Capture the cell that displays the provided text and extract its (X, Y) central coordinate. 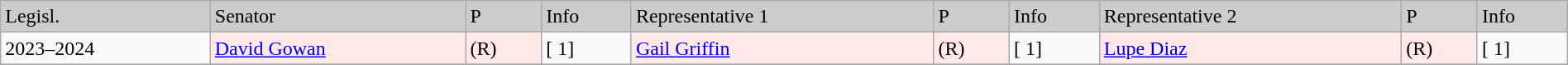
Representative 2 (1250, 17)
2023–2024 (106, 48)
Legisl. (106, 17)
Lupe Diaz (1250, 48)
Senator (337, 17)
David Gowan (337, 48)
Gail Griffin (782, 48)
Representative 1 (782, 17)
